Determine the (X, Y) coordinate at the center of the cell enclosing the given text.  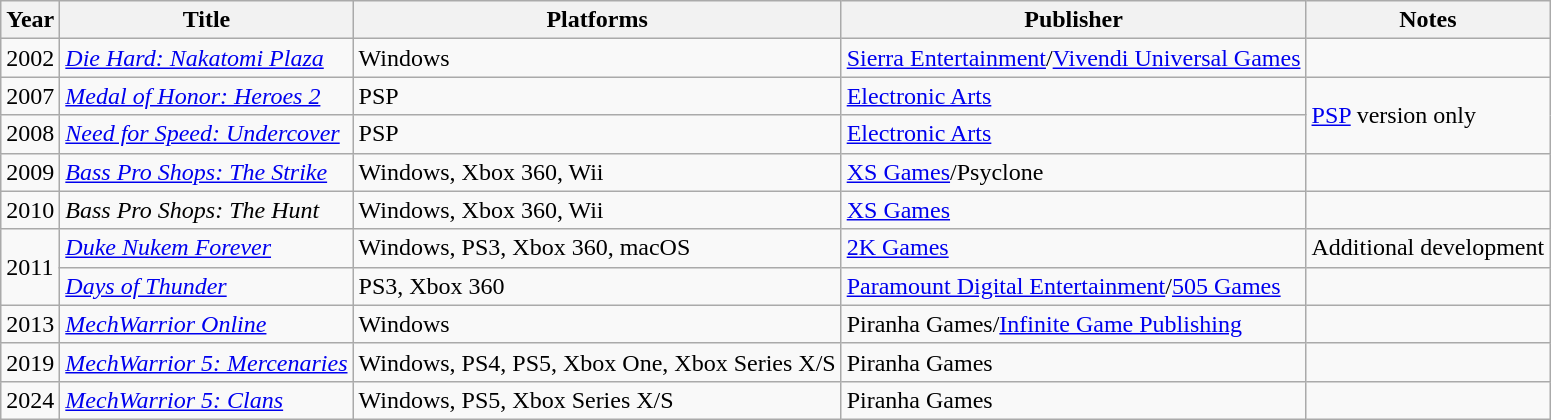
2024 (30, 400)
2008 (30, 134)
2010 (30, 210)
2002 (30, 58)
Title (206, 20)
2019 (30, 362)
Medal of Honor: Heroes 2 (206, 96)
PSP version only (1428, 115)
Publisher (1074, 20)
PS3, Xbox 360 (597, 286)
XS Games (1074, 210)
Days of Thunder (206, 286)
2K Games (1074, 248)
Piranha Games/Infinite Game Publishing (1074, 324)
Windows, PS3, Xbox 360, macOS (597, 248)
Windows, PS4, PS5, Xbox One, Xbox Series X/S (597, 362)
Notes (1428, 20)
Bass Pro Shops: The Hunt (206, 210)
Additional development (1428, 248)
Bass Pro Shops: The Strike (206, 172)
Die Hard: Nakatomi Plaza (206, 58)
2007 (30, 96)
Duke Nukem Forever (206, 248)
MechWarrior Online (206, 324)
Platforms (597, 20)
Need for Speed: Undercover (206, 134)
XS Games/Psyclone (1074, 172)
2009 (30, 172)
2011 (30, 267)
2013 (30, 324)
Windows, PS5, Xbox Series X/S (597, 400)
MechWarrior 5: Mercenaries (206, 362)
MechWarrior 5: Clans (206, 400)
Sierra Entertainment/Vivendi Universal Games (1074, 58)
Paramount Digital Entertainment/505 Games (1074, 286)
Year (30, 20)
